Determine the (X, Y) coordinate at the center of the cell enclosing the given text.  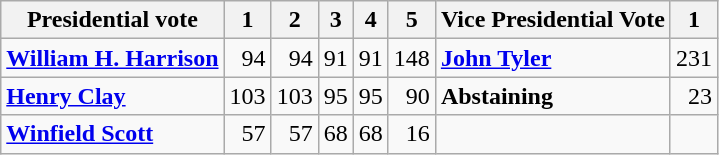
Presidential vote (112, 20)
4 (370, 20)
16 (412, 134)
William H. Harrison (112, 58)
2 (294, 20)
John Tyler (552, 58)
148 (412, 58)
23 (694, 96)
3 (336, 20)
Vice Presidential Vote (552, 20)
Abstaining (552, 96)
Winfield Scott (112, 134)
Henry Clay (112, 96)
231 (694, 58)
90 (412, 96)
5 (412, 20)
